Pinpoint the cell where the given text exists, returning its (x, y) midpoint coordinate. 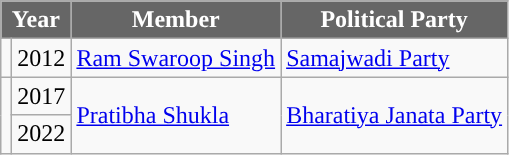
Bharatiya Janata Party (394, 115)
Samajwadi Party (394, 58)
2022 (42, 134)
Year (36, 20)
2012 (42, 58)
Political Party (394, 20)
Ram Swaroop Singh (176, 58)
Pratibha Shukla (176, 115)
Member (176, 20)
2017 (42, 96)
